Pinpoint the cell where the given text exists, returning its [X, Y] midpoint coordinate. 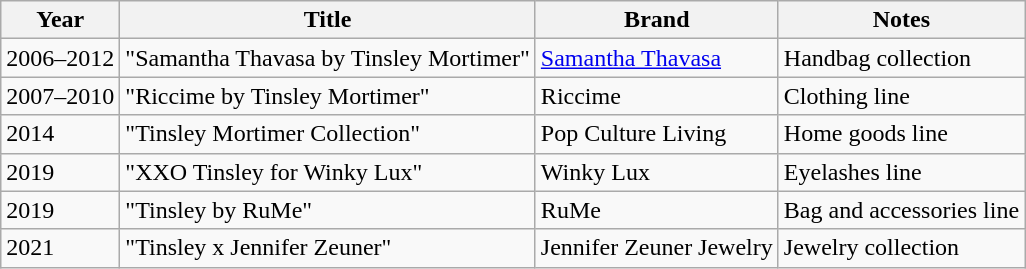
"Tinsley by RuMe" [328, 210]
2014 [60, 134]
2021 [60, 248]
2006–2012 [60, 58]
Jewelry collection [901, 248]
Pop Culture Living [656, 134]
Year [60, 20]
Brand [656, 20]
Clothing line [901, 96]
Samantha Thavasa [656, 58]
2007–2010 [60, 96]
Eyelashes line [901, 172]
Notes [901, 20]
"Tinsley x Jennifer Zeuner" [328, 248]
Riccime [656, 96]
Bag and accessories line [901, 210]
Handbag collection [901, 58]
"Riccime by Tinsley Mortimer" [328, 96]
"XXO Tinsley for Winky Lux" [328, 172]
Winky Lux [656, 172]
Title [328, 20]
RuMe [656, 210]
Jennifer Zeuner Jewelry [656, 248]
"Tinsley Mortimer Collection" [328, 134]
"Samantha Thavasa by Tinsley Mortimer" [328, 58]
Home goods line [901, 134]
